Return the [x, y] coordinate for the center point of the cell that contains the specified text.  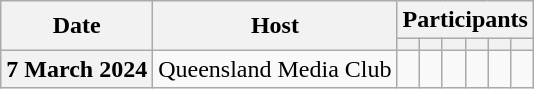
Participants [465, 20]
7 March 2024 [77, 69]
Date [77, 26]
Queensland Media Club [275, 69]
Host [275, 26]
